Capture the cell that displays the provided text and extract its [X, Y] central coordinate. 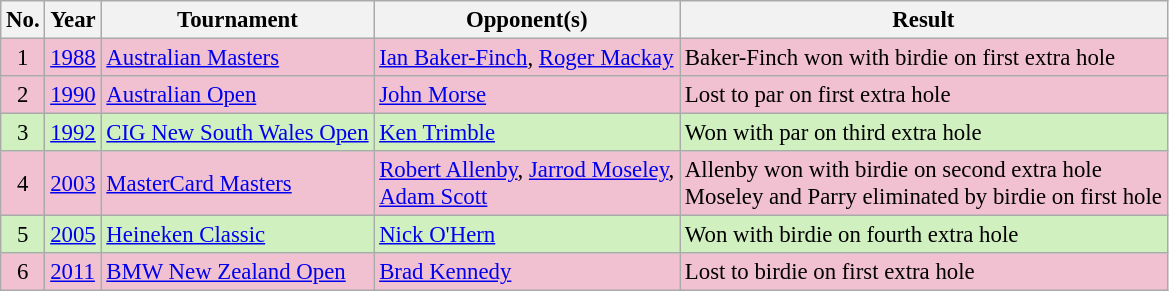
John Morse [527, 95]
Allenby won with birdie on second extra holeMoseley and Parry eliminated by birdie on first hole [924, 184]
Tournament [238, 20]
Australian Open [238, 95]
4 [23, 184]
MasterCard Masters [238, 184]
1 [23, 58]
1990 [73, 95]
5 [23, 235]
Year [73, 20]
Ken Trimble [527, 133]
2 [23, 95]
Nick O'Hern [527, 235]
Result [924, 20]
Ian Baker-Finch, Roger Mackay [527, 58]
Australian Masters [238, 58]
3 [23, 133]
No. [23, 20]
Heineken Classic [238, 235]
1992 [73, 133]
1988 [73, 58]
Won with par on third extra hole [924, 133]
Robert Allenby, Jarrod Moseley, Adam Scott [527, 184]
Baker-Finch won with birdie on first extra hole [924, 58]
Lost to par on first extra hole [924, 95]
2003 [73, 184]
Won with birdie on fourth extra hole [924, 235]
CIG New South Wales Open [238, 133]
Opponent(s) [527, 20]
2005 [73, 235]
